From the cell containing the given text, extract its center point as (X, Y) coordinate. 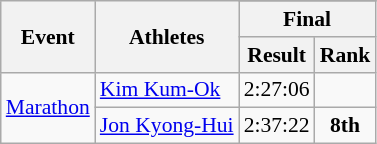
Kim Kum-Ok (167, 90)
Final (308, 19)
8th (346, 126)
Event (48, 36)
Rank (346, 55)
Athletes (167, 36)
Result (277, 55)
Jon Kyong-Hui (167, 126)
2:37:22 (277, 126)
2:27:06 (277, 90)
Marathon (48, 108)
